Search for the cell housing the specified text and yield its [X, Y] center coordinate. 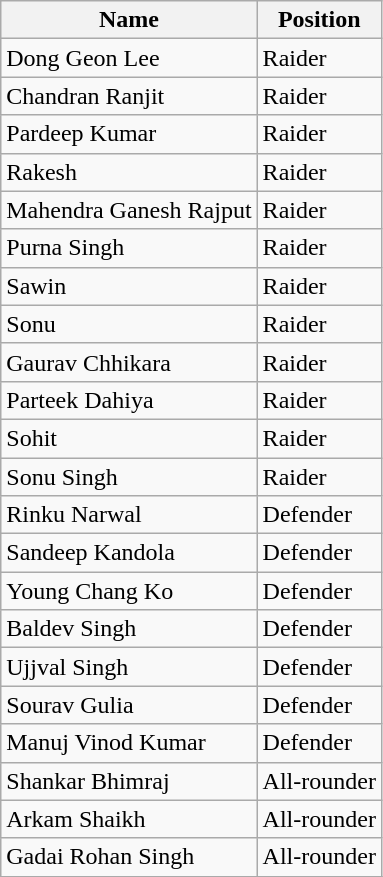
Pardeep Kumar [129, 134]
Rakesh [129, 172]
Sonu [129, 324]
Baldev Singh [129, 629]
Ujjval Singh [129, 667]
Dong Geon Lee [129, 58]
Sourav Gulia [129, 705]
Sawin [129, 286]
Chandran Ranjit [129, 96]
Manuj Vinod Kumar [129, 743]
Purna Singh [129, 248]
Arkam Shaikh [129, 819]
Mahendra Ganesh Rajput [129, 210]
Parteek Dahiya [129, 400]
Sandeep Kandola [129, 553]
Sonu Singh [129, 477]
Gadai Rohan Singh [129, 857]
Rinku Narwal [129, 515]
Position [319, 20]
Name [129, 20]
Sohit [129, 438]
Young Chang Ko [129, 591]
Gaurav Chhikara [129, 362]
Shankar Bhimraj [129, 781]
